Provide the [x, y] coordinate of the cell's center where the given text is located.  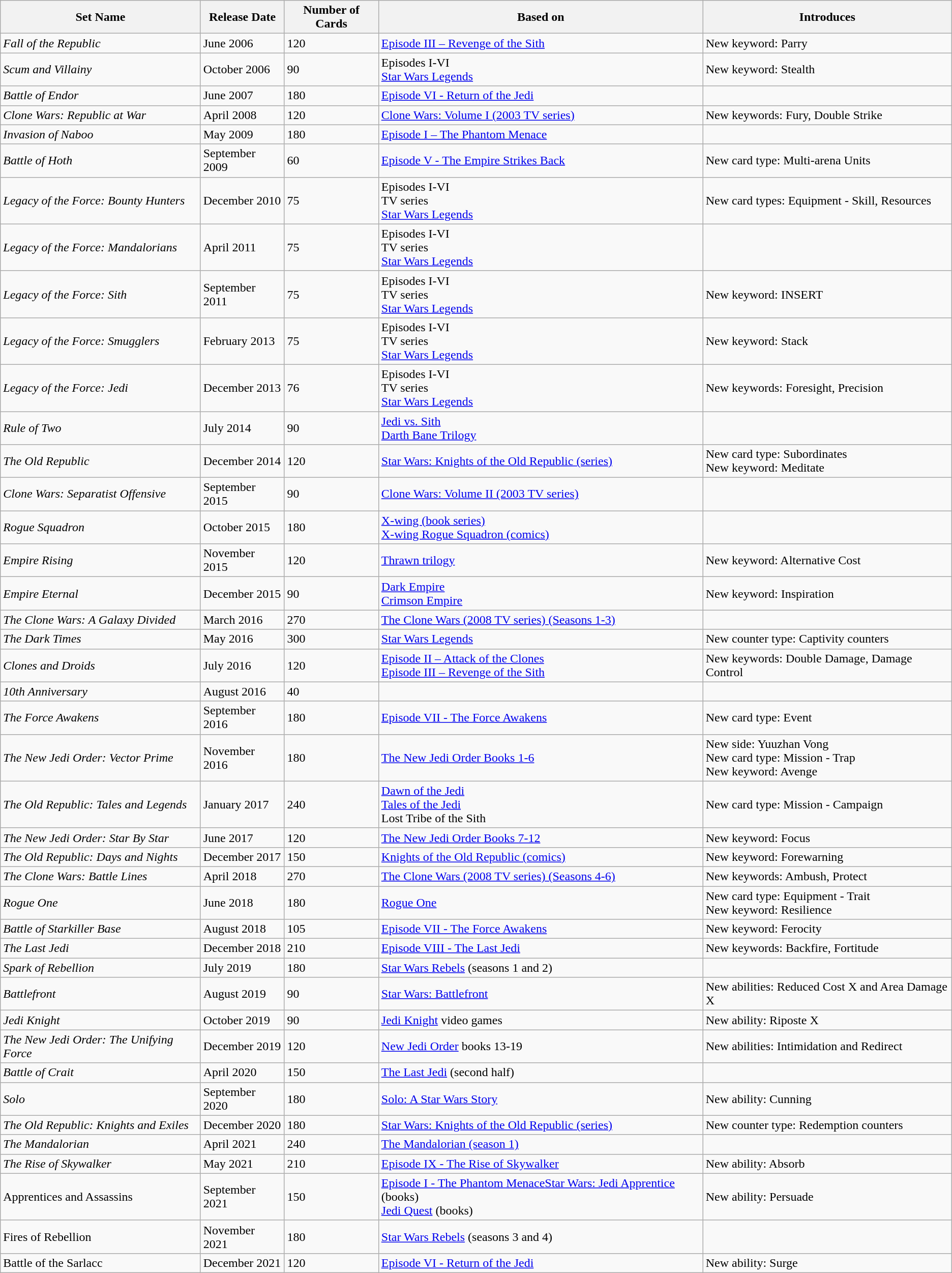
Release Date [242, 17]
April 2008 [242, 115]
The New Jedi Order: Star By Star [101, 837]
Jedi Knight video games [541, 1020]
Clone Wars: Republic at War [101, 115]
New keyword: INSERT [827, 294]
Episode I – The Phantom Menace [541, 134]
The Force Awakens [101, 717]
300 [332, 639]
September 2020 [242, 1099]
Star Wars Legends [541, 639]
New ability: Cunning [827, 1099]
New keywords: Backfire, Fortitude [827, 948]
Battle of Crait [101, 1073]
September 2015 [242, 495]
December 2013 [242, 388]
New keyword: Stack [827, 341]
November 2021 [242, 1236]
New ability: Surge [827, 1263]
March 2016 [242, 620]
Invasion of Naboo [101, 134]
April 2020 [242, 1073]
Introduces [827, 17]
Number of Cards [332, 17]
Rule of Two [101, 427]
New ability: Absorb [827, 1164]
January 2017 [242, 804]
May 2009 [242, 134]
X-wing (book series)X-wing Rogue Squadron (comics) [541, 527]
Jedi vs. SithDarth Bane Trilogy [541, 427]
Legacy of the Force: Smugglers [101, 341]
Dawn of the JediTales of the JediLost Tribe of the Sith [541, 804]
Clone Wars: Volume I (2003 TV series) [541, 115]
May 2016 [242, 639]
Apprentices and Assassins [101, 1197]
New abilities: Intimidation and Redirect [827, 1046]
June 2006 [242, 43]
Episode III – Revenge of the Sith [541, 43]
December 2015 [242, 593]
76 [332, 388]
Scum and Villainy [101, 69]
New keyword: Parry [827, 43]
July 2014 [242, 427]
New keyword: Alternative Cost [827, 561]
The Old Republic: Knights and Exiles [101, 1125]
December 2021 [242, 1263]
June 2018 [242, 903]
Clone Wars: Volume II (2003 TV series) [541, 495]
June 2007 [242, 96]
October 2019 [242, 1020]
Solo: A Star Wars Story [541, 1099]
September 2009 [242, 161]
February 2013 [242, 341]
Solo [101, 1099]
Legacy of the Force: Mandalorians [101, 247]
New card types: Equipment - Skill, Resources [827, 200]
New abilities: Reduced Cost X and Area Damage X [827, 994]
December 2020 [242, 1125]
New card type: Equipment - TraitNew keyword: Resilience [827, 903]
Battle of the Sarlacc [101, 1263]
July 2019 [242, 968]
October 2006 [242, 69]
40 [332, 691]
The Clone Wars: A Galaxy Divided [101, 620]
December 2019 [242, 1046]
Star Wars Rebels (seasons 3 and 4) [541, 1236]
July 2016 [242, 666]
November 2015 [242, 561]
Fires of Rebellion [101, 1236]
New ability: Persuade [827, 1197]
December 2017 [242, 857]
Empire Eternal [101, 593]
New keyword: Stealth [827, 69]
Knights of the Old Republic (comics) [541, 857]
Episode VIII - The Last Jedi [541, 948]
New counter type: Captivity counters [827, 639]
Spark of Rebellion [101, 968]
May 2021 [242, 1164]
Episodes I-VIStar Wars Legends [541, 69]
60 [332, 161]
Thrawn trilogy [541, 561]
August 2018 [242, 929]
Battle of Starkiller Base [101, 929]
Episode I - The Phantom MenaceStar Wars: Jedi Apprentice (books)Jedi Quest (books) [541, 1197]
The New Jedi Order: Vector Prime [101, 758]
New keywords: Fury, Double Strike [827, 115]
April 2021 [242, 1144]
New Jedi Order books 13-19 [541, 1046]
New card type: Mission - Campaign [827, 804]
The New Jedi Order Books 1-6 [541, 758]
The Rise of Skywalker [101, 1164]
The Old Republic: Tales and Legends [101, 804]
October 2015 [242, 527]
New counter type: Redemption counters [827, 1125]
105 [332, 929]
June 2017 [242, 837]
November 2016 [242, 758]
The Mandalorian [101, 1144]
The Clone Wars (2008 TV series) (Seasons 4-6) [541, 876]
September 2011 [242, 294]
The Clone Wars: Battle Lines [101, 876]
August 2019 [242, 994]
The New Jedi Order Books 7-12 [541, 837]
Rogue Squadron [101, 527]
Empire Rising [101, 561]
The Clone Wars (2008 TV series) (Seasons 1-3) [541, 620]
Star Wars: Battlefront [541, 994]
The New Jedi Order: The Unifying Force [101, 1046]
New side: Yuuzhan VongNew card type: Mission - TrapNew keyword: Avenge [827, 758]
New keyword: Focus [827, 837]
Clone Wars: Separatist Offensive [101, 495]
December 2018 [242, 948]
New keywords: Ambush, Protect [827, 876]
December 2014 [242, 461]
April 2011 [242, 247]
September 2021 [242, 1197]
The Old Republic: Days and Nights [101, 857]
Based on [541, 17]
Star Wars Rebels (seasons 1 and 2) [541, 968]
Episode IX - The Rise of Skywalker [541, 1164]
New keywords: Foresight, Precision [827, 388]
10th Anniversary [101, 691]
The Mandalorian (season 1) [541, 1144]
Set Name [101, 17]
New card type: SubordinatesNew keyword: Meditate [827, 461]
New keyword: Inspiration [827, 593]
The Last Jedi (second half) [541, 1073]
New keyword: Ferocity [827, 929]
The Dark Times [101, 639]
Legacy of the Force: Jedi [101, 388]
Fall of the Republic [101, 43]
Jedi Knight [101, 1020]
Battle of Endor [101, 96]
Battlefront [101, 994]
New ability: Riposte X [827, 1020]
Dark EmpireCrimson Empire [541, 593]
Legacy of the Force: Bounty Hunters [101, 200]
Episode II – Attack of the ClonesEpisode III – Revenge of the Sith [541, 666]
September 2016 [242, 717]
New keywords: Double Damage, Damage Control [827, 666]
December 2010 [242, 200]
August 2016 [242, 691]
Clones and Droids [101, 666]
Legacy of the Force: Sith [101, 294]
Battle of Hoth [101, 161]
The Last Jedi [101, 948]
New card type: Multi-arena Units [827, 161]
April 2018 [242, 876]
The Old Republic [101, 461]
Episode V - The Empire Strikes Back [541, 161]
New card type: Event [827, 717]
New keyword: Forewarning [827, 857]
